Extract the (x, y) coordinate from the center of the cell holding the provided text.  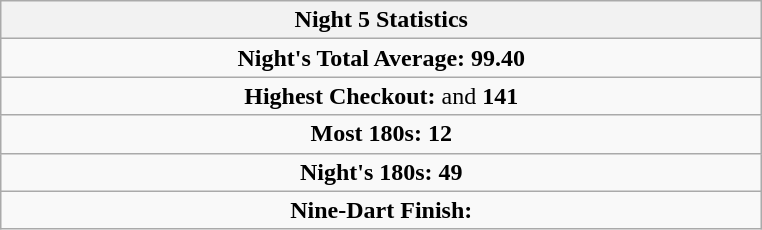
Night's 180s: 49 (382, 172)
Night's Total Average: 99.40 (382, 58)
Most 180s: 12 (382, 134)
Night 5 Statistics (382, 20)
Highest Checkout: and 141 (382, 96)
Nine-Dart Finish: (382, 210)
